Provide the [X, Y] coordinate of the cell's center where the given text is located.  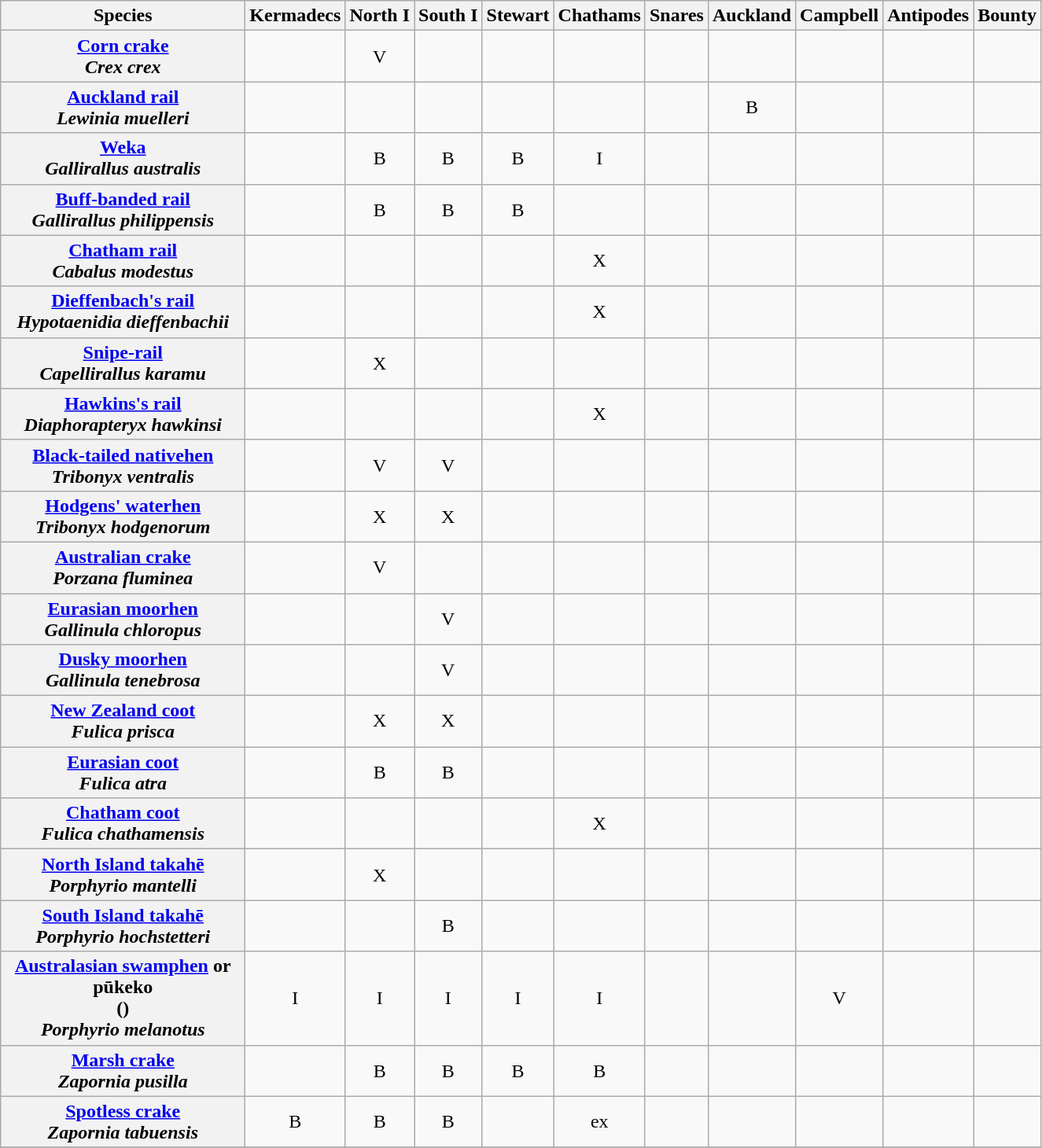
Auckland [752, 16]
ex [599, 1121]
South I [448, 16]
Spotless crakeZapornia tabuensis [123, 1121]
Black-tailed nativehenTribonyx ventralis [123, 465]
Australian crakePorzana fluminea [123, 568]
South Island takahēPorphyrio hochstetteri [123, 926]
North Island takahēPorphyrio mantelli [123, 874]
Bounty [1007, 16]
Antipodes [928, 16]
Chatham railCabalus modestus [123, 261]
Australasian swamphen or pūkeko()Porphyrio melanotus [123, 999]
Marsh crakeZapornia pusilla [123, 1071]
Hodgens' waterhenTribonyx hodgenorum [123, 516]
Corn crakeCrex crex [123, 57]
Species [123, 16]
Snipe-railCapellirallus karamu [123, 363]
Eurasian cootFulica atra [123, 772]
Kermadecs [296, 16]
Campbell [840, 16]
Stewart [517, 16]
WekaGallirallus australis [123, 159]
Dieffenbach's railHypotaenidia dieffenbachii [123, 311]
Chathams [599, 16]
Dusky moorhenGallinula tenebrosa [123, 670]
Chatham cootFulica chathamensis [123, 824]
Hawkins's railDiaphorapteryx hawkinsi [123, 414]
North I [380, 16]
Auckland railLewinia muelleri [123, 107]
Buff-banded railGallirallus philippensis [123, 209]
Snares [676, 16]
New Zealand cootFulica prisca [123, 722]
Eurasian moorhenGallinula chloropus [123, 618]
